Search for the cell housing the specified text and yield its (X, Y) center coordinate. 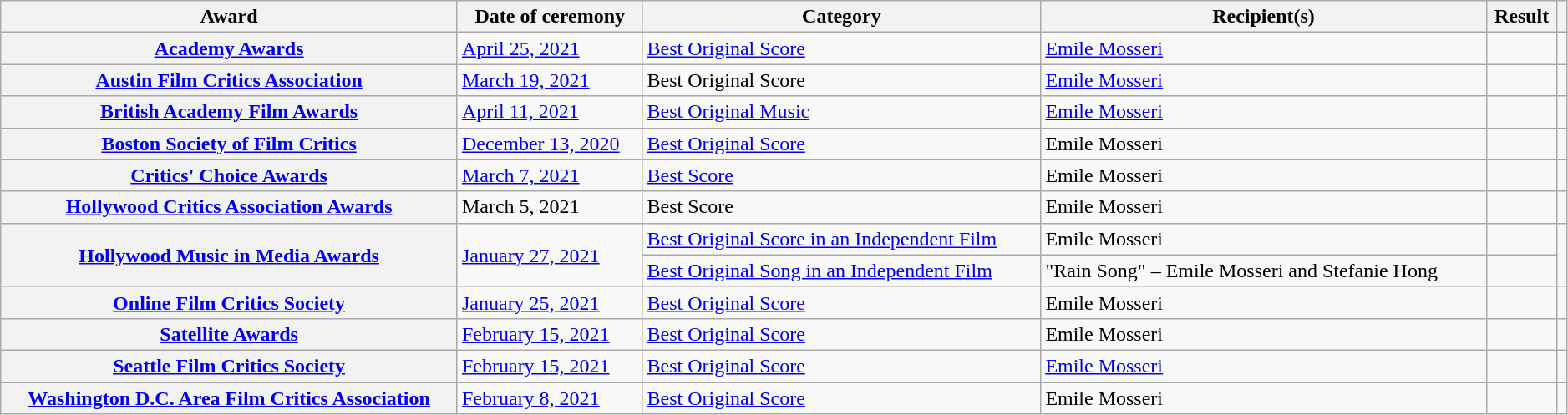
Recipient(s) (1263, 17)
Date of ceremony (550, 17)
March 5, 2021 (550, 207)
British Academy Film Awards (229, 112)
"Rain Song" – Emile Mosseri and Stefanie Hong (1263, 271)
Washington D.C. Area Film Critics Association (229, 398)
March 7, 2021 (550, 175)
Category (842, 17)
December 13, 2020 (550, 144)
Critics' Choice Awards (229, 175)
February 8, 2021 (550, 398)
January 25, 2021 (550, 302)
Best Original Music (842, 112)
Hollywood Music in Media Awards (229, 255)
Boston Society of Film Critics (229, 144)
April 11, 2021 (550, 112)
Result (1522, 17)
Academy Awards (229, 48)
Best Original Song in an Independent Film (842, 271)
Hollywood Critics Association Awards (229, 207)
March 19, 2021 (550, 80)
Austin Film Critics Association (229, 80)
Best Original Score in an Independent Film (842, 239)
April 25, 2021 (550, 48)
Online Film Critics Society (229, 302)
January 27, 2021 (550, 255)
Award (229, 17)
Seattle Film Critics Society (229, 366)
Satellite Awards (229, 334)
